Extract the (x, y) coordinate from the center of the cell holding the provided text.  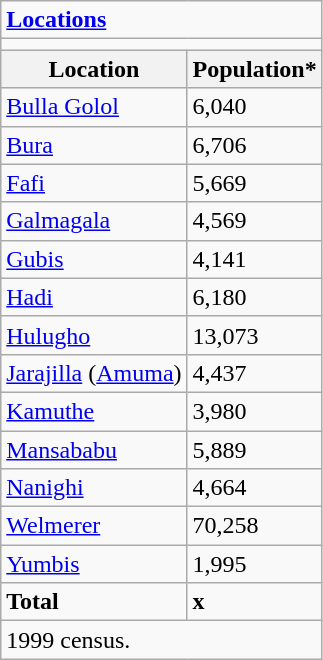
6,180 (254, 297)
Fafi (94, 183)
6,706 (254, 145)
5,889 (254, 449)
Location (94, 69)
4,569 (254, 221)
1999 census. (162, 640)
Gubis (94, 259)
5,669 (254, 183)
Hulugho (94, 335)
Kamuthe (94, 411)
Welmerer (94, 526)
Population* (254, 69)
Jarajilla (Amuma) (94, 373)
4,664 (254, 488)
Bura (94, 145)
6,040 (254, 107)
4,141 (254, 259)
Yumbis (94, 564)
3,980 (254, 411)
Galmagala (94, 221)
13,073 (254, 335)
70,258 (254, 526)
Locations (162, 20)
Hadi (94, 297)
4,437 (254, 373)
Bulla Golol (94, 107)
Mansababu (94, 449)
x (254, 602)
Nanighi (94, 488)
Total (94, 602)
1,995 (254, 564)
